Capture the cell that displays the provided text and extract its [X, Y] central coordinate. 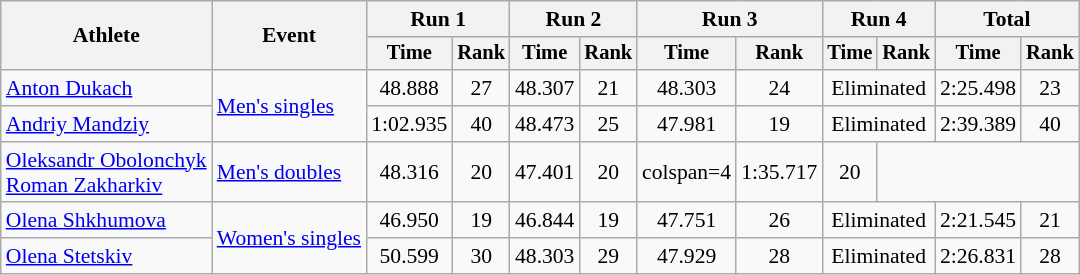
2:39.389 [978, 124]
47.401 [544, 172]
Men's doubles [289, 172]
26 [779, 221]
1:35.717 [779, 172]
2:26.831 [978, 256]
Olena Shkhumova [106, 221]
Men's singles [289, 106]
1:02.935 [409, 124]
27 [481, 88]
23 [1050, 88]
46.844 [544, 221]
Run 3 [730, 19]
2:25.498 [978, 88]
47.929 [686, 256]
30 [481, 256]
Athlete [106, 36]
48.316 [409, 172]
48.888 [409, 88]
47.751 [686, 221]
24 [779, 88]
Andriy Mandziy [106, 124]
48.473 [544, 124]
Run 4 [878, 19]
Run 2 [574, 19]
Total [1007, 19]
Oleksandr ObolonchykRoman Zakharkiv [106, 172]
46.950 [409, 221]
Anton Dukach [106, 88]
Run 1 [438, 19]
47.981 [686, 124]
colspan=4 [686, 172]
50.599 [409, 256]
Event [289, 36]
48.307 [544, 88]
2:21.545 [978, 221]
Women's singles [289, 238]
25 [608, 124]
Olena Stetskiv [106, 256]
29 [608, 256]
